Capture the cell that displays the provided text and extract its (x, y) central coordinate. 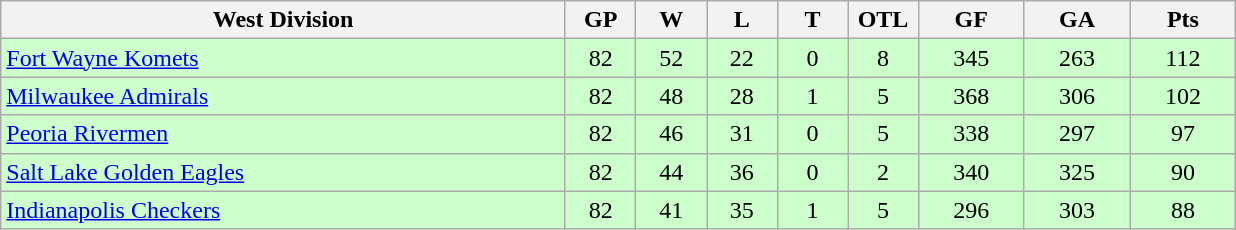
102 (1183, 96)
88 (1183, 210)
GA (1077, 20)
325 (1077, 172)
2 (884, 172)
303 (1077, 210)
Salt Lake Golden Eagles (284, 172)
Peoria Rivermen (284, 134)
T (812, 20)
48 (672, 96)
GP (600, 20)
L (742, 20)
44 (672, 172)
35 (742, 210)
306 (1077, 96)
263 (1077, 58)
Milwaukee Admirals (284, 96)
31 (742, 134)
297 (1077, 134)
Fort Wayne Komets (284, 58)
97 (1183, 134)
Pts (1183, 20)
340 (971, 172)
296 (971, 210)
345 (971, 58)
West Division (284, 20)
GF (971, 20)
41 (672, 210)
W (672, 20)
28 (742, 96)
112 (1183, 58)
Indianapolis Checkers (284, 210)
8 (884, 58)
46 (672, 134)
36 (742, 172)
52 (672, 58)
338 (971, 134)
90 (1183, 172)
22 (742, 58)
368 (971, 96)
OTL (884, 20)
